Extract the (x, y) coordinate from the center of the cell holding the provided text.  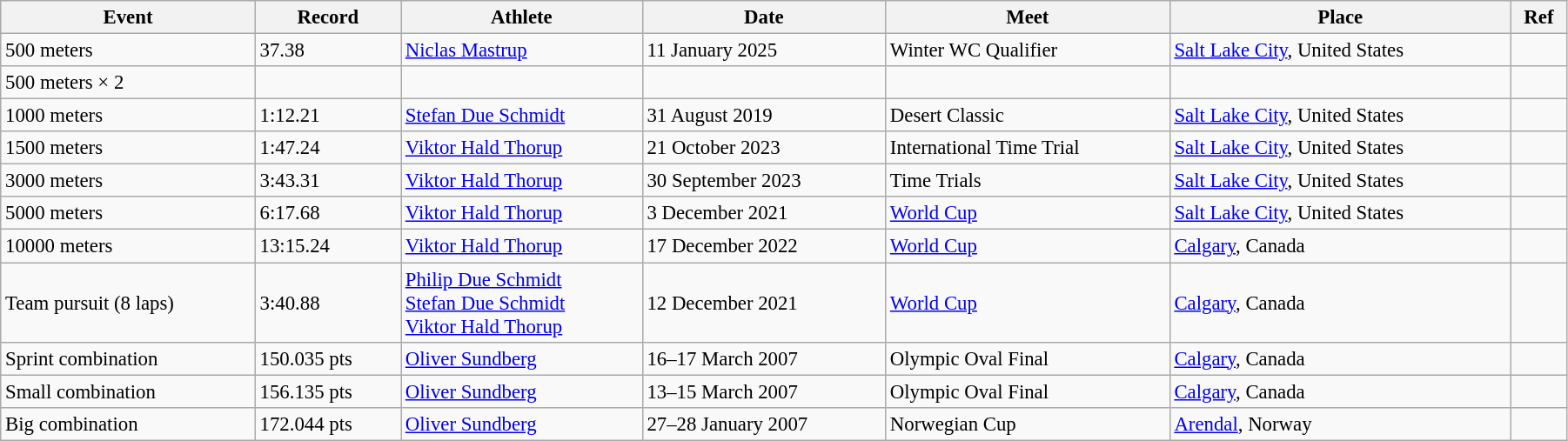
Stefan Due Schmidt (521, 116)
1:12.21 (327, 116)
Niclas Mastrup (521, 50)
5000 meters (128, 213)
Time Trials (1029, 181)
1:47.24 (327, 148)
Athlete (521, 17)
International Time Trial (1029, 148)
Small combination (128, 391)
Big combination (128, 424)
17 December 2022 (764, 246)
3 December 2021 (764, 213)
3:40.88 (327, 303)
156.135 pts (327, 391)
16–17 March 2007 (764, 358)
31 August 2019 (764, 116)
Arendal, Norway (1340, 424)
Norwegian Cup (1029, 424)
172.044 pts (327, 424)
150.035 pts (327, 358)
Meet (1029, 17)
Place (1340, 17)
Sprint combination (128, 358)
13:15.24 (327, 246)
30 September 2023 (764, 181)
Philip Due SchmidtStefan Due SchmidtViktor Hald Thorup (521, 303)
Team pursuit (8 laps) (128, 303)
10000 meters (128, 246)
27–28 January 2007 (764, 424)
Record (327, 17)
1500 meters (128, 148)
500 meters × 2 (128, 83)
Ref (1538, 17)
Event (128, 17)
Date (764, 17)
37.38 (327, 50)
12 December 2021 (764, 303)
13–15 March 2007 (764, 391)
21 October 2023 (764, 148)
11 January 2025 (764, 50)
6:17.68 (327, 213)
3000 meters (128, 181)
3:43.31 (327, 181)
1000 meters (128, 116)
500 meters (128, 50)
Winter WC Qualifier (1029, 50)
Desert Classic (1029, 116)
